Determine the (X, Y) coordinate at the center of the cell enclosing the given text.  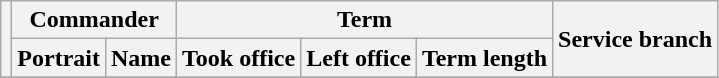
Term (365, 20)
Term length (484, 58)
Portrait (59, 58)
Left office (359, 58)
Commander (94, 20)
Took office (239, 58)
Name (140, 58)
Service branch (636, 39)
